Scan for the cell matching the given text and deliver its [X, Y] coordinate at center. 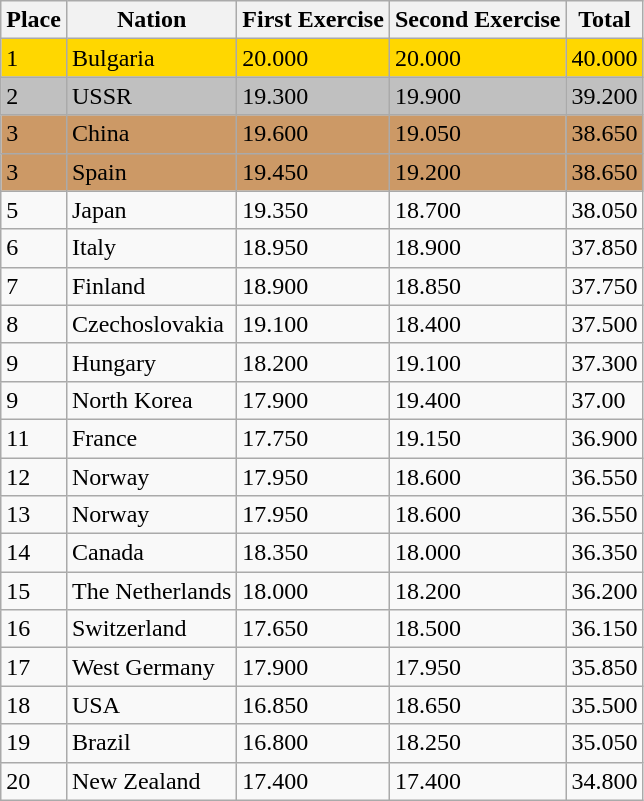
36.200 [604, 591]
Bulgaria [151, 58]
19.200 [478, 172]
19.150 [478, 438]
19.600 [314, 134]
38.050 [604, 210]
USSR [151, 96]
19.050 [478, 134]
35.050 [604, 743]
18.500 [478, 629]
17 [34, 667]
Place [34, 20]
18.250 [478, 743]
8 [34, 324]
The Netherlands [151, 591]
Nation [151, 20]
7 [34, 286]
15 [34, 591]
New Zealand [151, 781]
Spain [151, 172]
Second Exercise [478, 20]
18.650 [478, 705]
Hungary [151, 362]
14 [34, 553]
17.750 [314, 438]
39.200 [604, 96]
West Germany [151, 667]
17.650 [314, 629]
Total [604, 20]
North Korea [151, 400]
36.150 [604, 629]
France [151, 438]
2 [34, 96]
19.350 [314, 210]
5 [34, 210]
37.500 [604, 324]
Switzerland [151, 629]
USA [151, 705]
37.750 [604, 286]
37.00 [604, 400]
16.850 [314, 705]
18.700 [478, 210]
18.400 [478, 324]
19.300 [314, 96]
11 [34, 438]
37.850 [604, 248]
Canada [151, 553]
18.350 [314, 553]
16 [34, 629]
Finland [151, 286]
40.000 [604, 58]
12 [34, 477]
20 [34, 781]
35.850 [604, 667]
First Exercise [314, 20]
China [151, 134]
36.900 [604, 438]
Brazil [151, 743]
35.500 [604, 705]
37.300 [604, 362]
Japan [151, 210]
19.900 [478, 96]
34.800 [604, 781]
13 [34, 515]
16.800 [314, 743]
6 [34, 248]
Italy [151, 248]
36.350 [604, 553]
19 [34, 743]
19.450 [314, 172]
18.850 [478, 286]
18 [34, 705]
18.950 [314, 248]
Czechoslovakia [151, 324]
1 [34, 58]
19.400 [478, 400]
